Detect which cell encompasses the target text, then output its [X, Y] center coordinate. 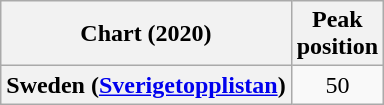
50 [337, 85]
Sweden (Sverigetopplistan) [146, 85]
Chart (2020) [146, 34]
Peak position [337, 34]
